Scan for the cell matching the given text and deliver its (X, Y) coordinate at center. 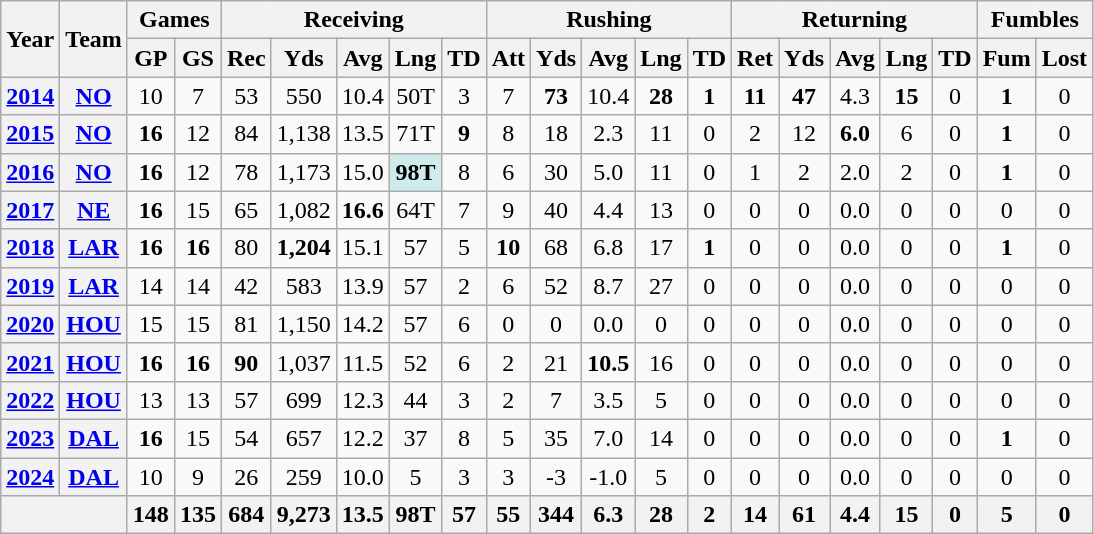
37 (415, 438)
583 (304, 286)
2024 (30, 477)
2016 (30, 172)
17 (661, 248)
8.7 (608, 286)
10.0 (362, 477)
2022 (30, 400)
2014 (30, 96)
NE (94, 210)
Games (174, 20)
64T (415, 210)
2018 (30, 248)
2020 (30, 324)
68 (556, 248)
Rec (246, 58)
11.5 (362, 362)
4.3 (856, 96)
Att (508, 58)
GP (150, 58)
54 (246, 438)
Receiving (354, 20)
26 (246, 477)
Fumbles (1034, 20)
71T (415, 134)
65 (246, 210)
84 (246, 134)
7.0 (608, 438)
16.6 (362, 210)
21 (556, 362)
9,273 (304, 515)
5.0 (608, 172)
15.1 (362, 248)
6.8 (608, 248)
1,173 (304, 172)
12.2 (362, 438)
2.3 (608, 134)
90 (246, 362)
81 (246, 324)
1,150 (304, 324)
135 (198, 515)
44 (415, 400)
344 (556, 515)
148 (150, 515)
Lost (1064, 58)
61 (804, 515)
Rushing (608, 20)
Year (30, 39)
55 (508, 515)
1,082 (304, 210)
40 (556, 210)
1,204 (304, 248)
2.0 (856, 172)
Fum (1006, 58)
13.9 (362, 286)
-1.0 (608, 477)
47 (804, 96)
699 (304, 400)
1,037 (304, 362)
2015 (30, 134)
73 (556, 96)
78 (246, 172)
-3 (556, 477)
2017 (30, 210)
GS (198, 58)
Returning (855, 20)
50T (415, 96)
18 (556, 134)
2019 (30, 286)
657 (304, 438)
6.0 (856, 134)
53 (246, 96)
42 (246, 286)
15.0 (362, 172)
Ret (756, 58)
3.5 (608, 400)
2021 (30, 362)
80 (246, 248)
14.2 (362, 324)
12.3 (362, 400)
259 (304, 477)
27 (661, 286)
550 (304, 96)
6.3 (608, 515)
1,138 (304, 134)
30 (556, 172)
35 (556, 438)
2023 (30, 438)
Team (94, 39)
684 (246, 515)
10.5 (608, 362)
